Provide the [x, y] coordinate of the cell's center where the given text is located.  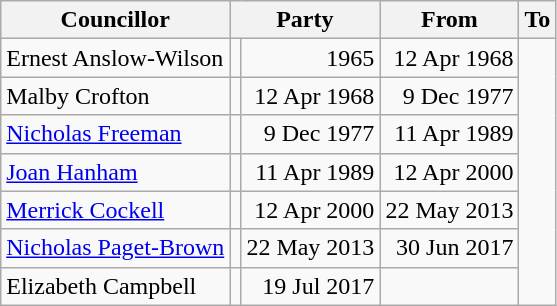
Merrick Cockell [116, 210]
30 Jun 2017 [450, 248]
Nicholas Freeman [116, 134]
To [538, 20]
Ernest Anslow-Wilson [116, 58]
Party [305, 20]
19 Jul 2017 [310, 286]
Elizabeth Campbell [116, 286]
From [450, 20]
Joan Hanham [116, 172]
1965 [310, 58]
Nicholas Paget-Brown [116, 248]
Malby Crofton [116, 96]
Councillor [116, 20]
